Capture the cell that displays the provided text and extract its (x, y) central coordinate. 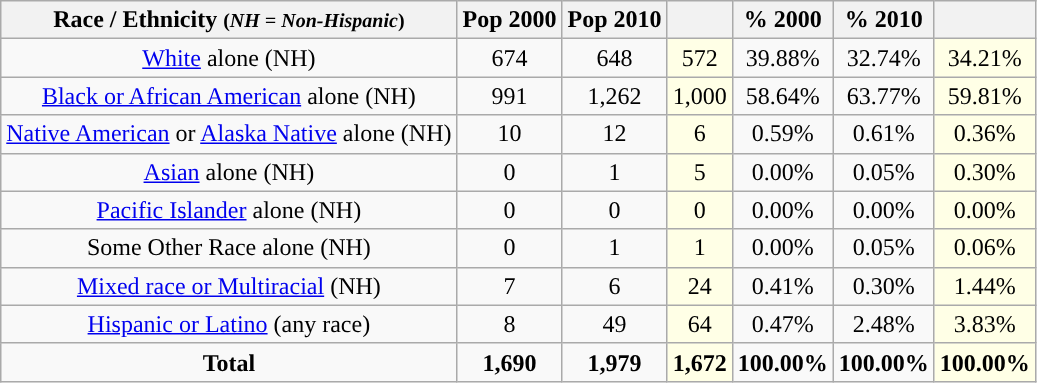
10 (510, 134)
32.74% (884, 58)
8 (510, 324)
Pop 2000 (510, 20)
12 (614, 134)
0.36% (984, 134)
1,000 (700, 96)
0.59% (782, 134)
24 (700, 286)
Some Other Race alone (NH) (229, 248)
63.77% (884, 96)
1,979 (614, 362)
Black or African American alone (NH) (229, 96)
White alone (NH) (229, 58)
58.64% (782, 96)
1.44% (984, 286)
59.81% (984, 96)
674 (510, 58)
% 2010 (884, 20)
64 (700, 324)
1,672 (700, 362)
3.83% (984, 324)
572 (700, 58)
1,262 (614, 96)
Native American or Alaska Native alone (NH) (229, 134)
Total (229, 362)
Pacific Islander alone (NH) (229, 210)
Pop 2010 (614, 20)
39.88% (782, 58)
Hispanic or Latino (any race) (229, 324)
0.47% (782, 324)
5 (700, 172)
1,690 (510, 362)
0.41% (782, 286)
0.61% (884, 134)
Mixed race or Multiracial (NH) (229, 286)
49 (614, 324)
34.21% (984, 58)
% 2000 (782, 20)
648 (614, 58)
991 (510, 96)
2.48% (884, 324)
Asian alone (NH) (229, 172)
7 (510, 286)
Race / Ethnicity (NH = Non-Hispanic) (229, 20)
0.06% (984, 248)
